For the text-containing cell, return its midpoint in [x, y] coordinate format. 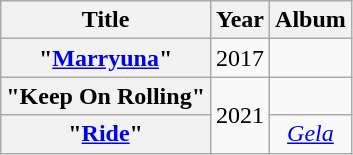
"Keep On Rolling" [106, 96]
Album [311, 20]
"Ride" [106, 134]
2021 [240, 115]
Year [240, 20]
"Marryuna" [106, 58]
2017 [240, 58]
Gela [311, 134]
Title [106, 20]
